Search for the cell housing the specified text and yield its (x, y) center coordinate. 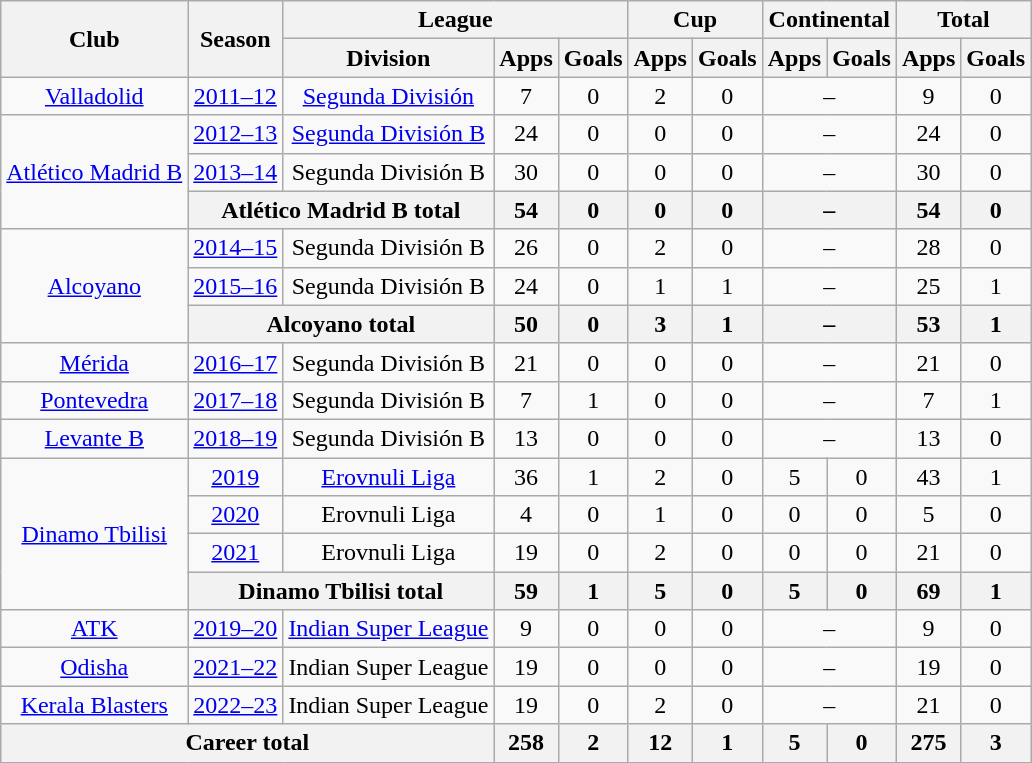
Mérida (94, 362)
2021–22 (236, 667)
28 (928, 248)
2019–20 (236, 629)
Season (236, 39)
Division (388, 58)
25 (928, 286)
53 (928, 324)
Valladolid (94, 96)
Kerala Blasters (94, 705)
2017–18 (236, 400)
Dinamo Tbilisi total (341, 591)
Total (963, 20)
2021 (236, 553)
2020 (236, 515)
36 (526, 477)
Segunda División (388, 96)
2013–14 (236, 172)
Alcoyano total (341, 324)
59 (526, 591)
League (456, 20)
26 (526, 248)
50 (526, 324)
Levante B (94, 438)
Club (94, 39)
258 (526, 743)
Career total (248, 743)
Cup (695, 20)
2014–15 (236, 248)
2012–13 (236, 134)
Odisha (94, 667)
Dinamo Tbilisi (94, 534)
Continental (829, 20)
2011–12 (236, 96)
Alcoyano (94, 286)
2019 (236, 477)
ATK (94, 629)
4 (526, 515)
69 (928, 591)
Pontevedra (94, 400)
275 (928, 743)
Atlético Madrid B total (341, 210)
12 (660, 743)
2018–19 (236, 438)
2022–23 (236, 705)
2016–17 (236, 362)
2015–16 (236, 286)
43 (928, 477)
Atlético Madrid B (94, 172)
